Return the (X, Y) coordinate for the center point of the cell that contains the specified text.  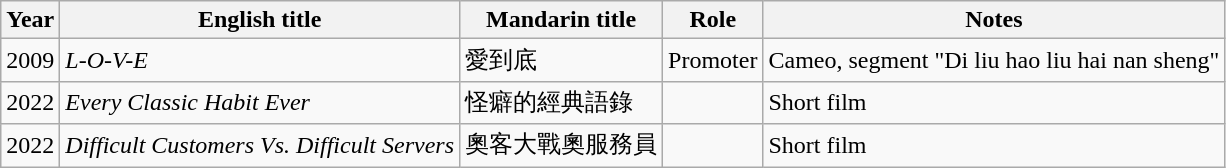
Promoter (713, 60)
2009 (30, 60)
Role (713, 20)
Year (30, 20)
Every Classic Habit Ever (260, 102)
Notes (994, 20)
L-O-V-E (260, 60)
Cameo, segment "Di liu hao liu hai nan sheng" (994, 60)
English title (260, 20)
怪癖的經典語錄 (562, 102)
Mandarin title (562, 20)
奧客大戰奧服務員 (562, 146)
愛到底 (562, 60)
Difficult Customers Vs. Difficult Servers (260, 146)
